Find where the given text appears and provide that cell's center as [X, Y] coordinate. 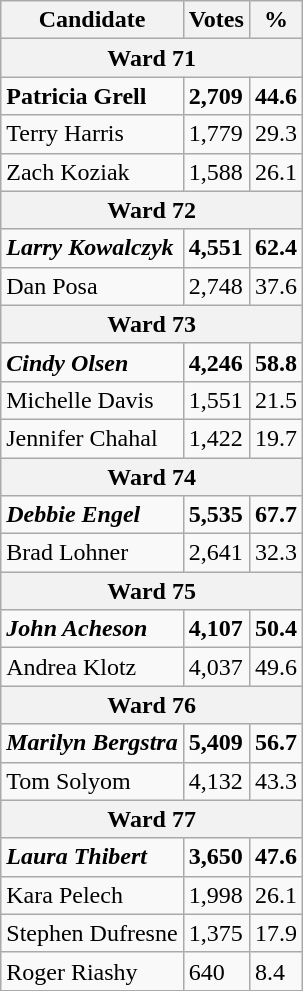
Ward 77 [152, 819]
Brad Lohner [92, 553]
19.7 [276, 438]
Marilyn Bergstra [92, 743]
4,132 [216, 781]
5,409 [216, 743]
32.3 [276, 553]
44.6 [276, 96]
17.9 [276, 933]
47.6 [276, 857]
4,246 [216, 362]
Tom Solyom [92, 781]
Stephen Dufresne [92, 933]
Jennifer Chahal [92, 438]
Roger Riashy [92, 971]
Candidate [92, 20]
50.4 [276, 629]
Laura Thibert [92, 857]
Kara Pelech [92, 895]
Ward 73 [152, 324]
29.3 [276, 134]
8.4 [276, 971]
67.7 [276, 515]
Ward 76 [152, 705]
Larry Kowalczyk [92, 248]
Cindy Olsen [92, 362]
4,037 [216, 667]
Andrea Klotz [92, 667]
Terry Harris [92, 134]
Ward 74 [152, 477]
% [276, 20]
37.6 [276, 286]
43.3 [276, 781]
5,535 [216, 515]
1,998 [216, 895]
3,650 [216, 857]
49.6 [276, 667]
Debbie Engel [92, 515]
21.5 [276, 400]
Dan Posa [92, 286]
4,107 [216, 629]
56.7 [276, 743]
4,551 [216, 248]
1,422 [216, 438]
Ward 71 [152, 58]
Patricia Grell [92, 96]
1,779 [216, 134]
John Acheson [92, 629]
640 [216, 971]
58.8 [276, 362]
Zach Koziak [92, 172]
Ward 72 [152, 210]
62.4 [276, 248]
2,709 [216, 96]
1,588 [216, 172]
1,375 [216, 933]
Votes [216, 20]
1,551 [216, 400]
2,748 [216, 286]
2,641 [216, 553]
Michelle Davis [92, 400]
Ward 75 [152, 591]
